Provide the [x, y] coordinate of the cell's center where the given text is located.  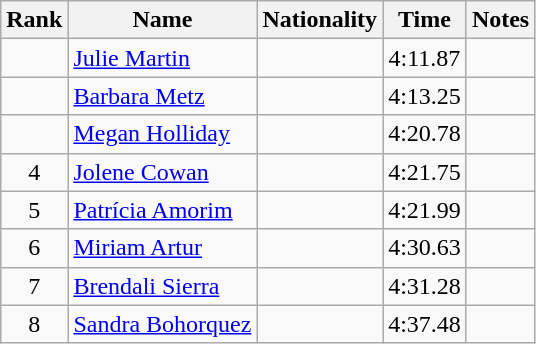
7 [34, 286]
Julie Martin [162, 58]
Sandra Bohorquez [162, 324]
4:11.87 [425, 58]
4:30.63 [425, 248]
8 [34, 324]
Brendali Sierra [162, 286]
Barbara Metz [162, 96]
5 [34, 210]
4:13.25 [425, 96]
4:20.78 [425, 134]
Name [162, 20]
4:31.28 [425, 286]
Time [425, 20]
Megan Holliday [162, 134]
Jolene Cowan [162, 172]
Miriam Artur [162, 248]
Rank [34, 20]
4 [34, 172]
4:21.99 [425, 210]
4:21.75 [425, 172]
Patrícia Amorim [162, 210]
4:37.48 [425, 324]
Nationality [320, 20]
6 [34, 248]
Notes [500, 20]
